Provide the (X, Y) coordinate of the cell's center where the given text is located.  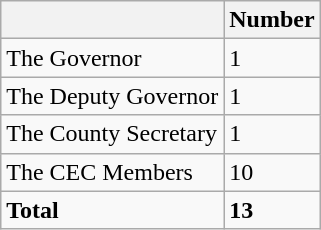
The Deputy Governor (112, 96)
The County Secretary (112, 134)
13 (272, 210)
10 (272, 172)
The CEC Members (112, 172)
Total (112, 210)
The Governor (112, 58)
Number (272, 20)
